Extract the (X, Y) coordinate from the center of the cell holding the provided text.  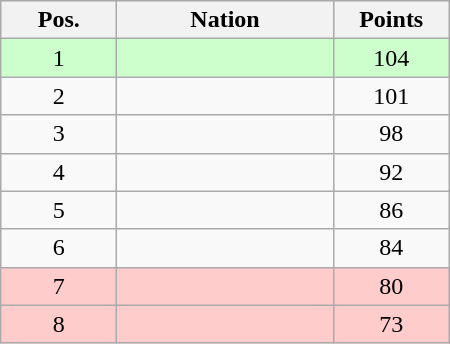
6 (59, 248)
86 (391, 210)
1 (59, 58)
Pos. (59, 20)
2 (59, 96)
84 (391, 248)
7 (59, 286)
Points (391, 20)
8 (59, 324)
92 (391, 172)
98 (391, 134)
Nation (225, 20)
104 (391, 58)
80 (391, 286)
3 (59, 134)
4 (59, 172)
5 (59, 210)
101 (391, 96)
73 (391, 324)
